Capture the cell that displays the provided text and extract its (X, Y) central coordinate. 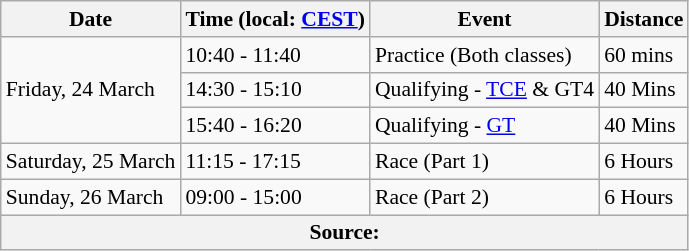
60 mins (644, 55)
10:40 - 11:40 (275, 55)
Qualifying - TCE & GT4 (484, 90)
Distance (644, 19)
15:40 - 16:20 (275, 126)
Saturday, 25 March (91, 162)
Qualifying - GT (484, 126)
14:30 - 15:10 (275, 90)
Race (Part 2) (484, 197)
Sunday, 26 March (91, 197)
09:00 - 15:00 (275, 197)
Date (91, 19)
Event (484, 19)
Time (local: CEST) (275, 19)
Race (Part 1) (484, 162)
Practice (Both classes) (484, 55)
Friday, 24 March (91, 90)
Source: (345, 233)
11:15 - 17:15 (275, 162)
